Extract the (X, Y) coordinate from the center of the cell holding the provided text.  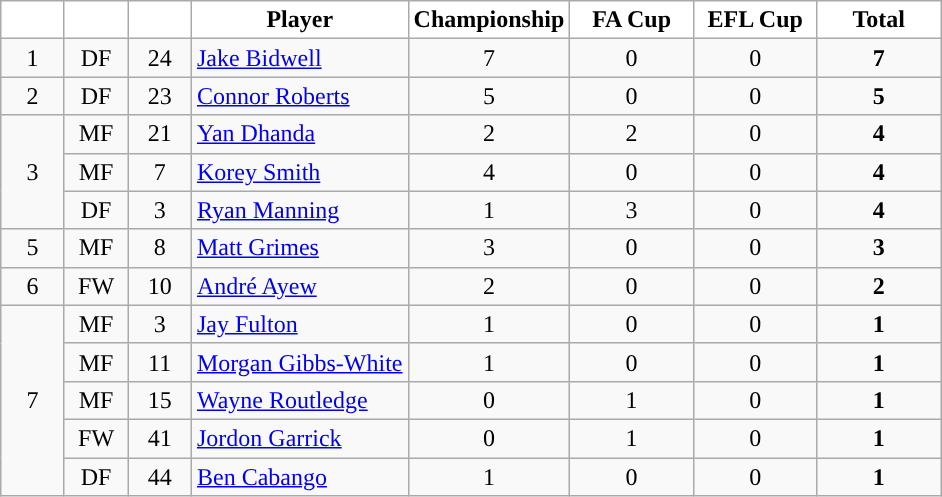
11 (160, 362)
EFL Cup (755, 20)
Player (300, 20)
Championship (489, 20)
FA Cup (632, 20)
41 (160, 438)
Total (879, 20)
Morgan Gibbs-White (300, 362)
6 (33, 286)
Connor Roberts (300, 96)
Yan Dhanda (300, 134)
André Ayew (300, 286)
Jay Fulton (300, 324)
Matt Grimes (300, 248)
Ryan Manning (300, 210)
Ben Cabango (300, 477)
21 (160, 134)
Jordon Garrick (300, 438)
15 (160, 400)
8 (160, 248)
10 (160, 286)
Wayne Routledge (300, 400)
23 (160, 96)
Korey Smith (300, 172)
24 (160, 58)
Jake Bidwell (300, 58)
44 (160, 477)
